From the cell containing the given text, extract its center point as (X, Y) coordinate. 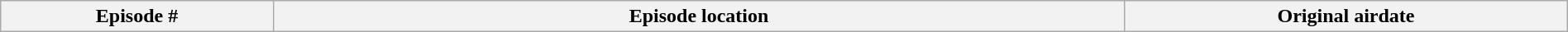
Original airdate (1346, 16)
Episode # (137, 16)
Episode location (699, 16)
